Capture the cell that displays the provided text and extract its [x, y] central coordinate. 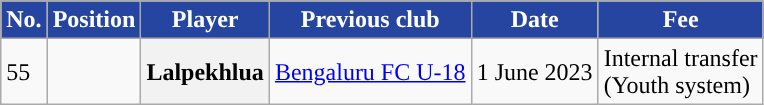
Bengaluru FC U-18 [370, 72]
Date [534, 20]
No. [24, 20]
Fee [680, 20]
1 June 2023 [534, 72]
Previous club [370, 20]
Position [94, 20]
Lalpekhlua [205, 72]
Internal transfer (Youth system) [680, 72]
55 [24, 72]
Player [205, 20]
